Pinpoint the cell where the given text exists, returning its (x, y) midpoint coordinate. 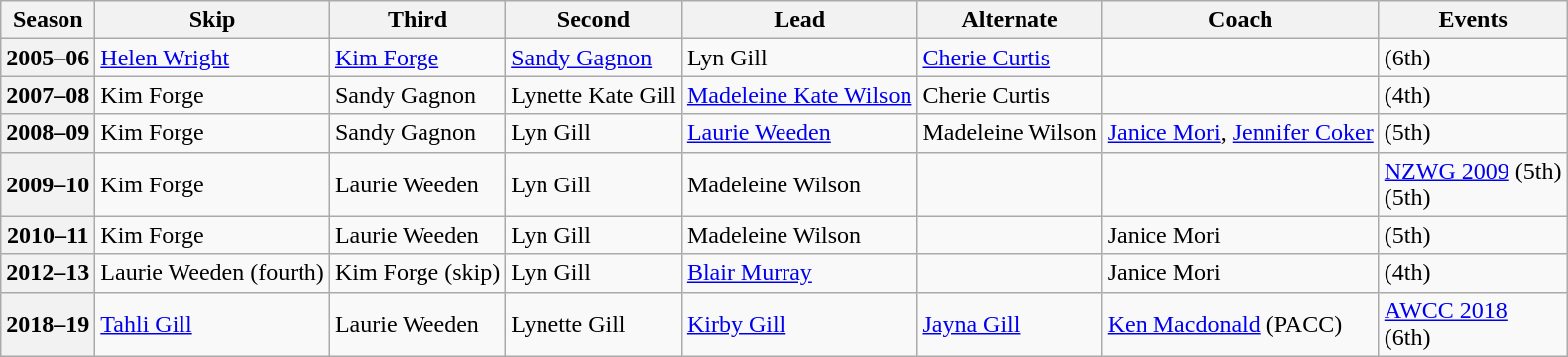
Second (594, 20)
Lead (799, 20)
2009–10 (48, 184)
Ken Macdonald (PACC) (1240, 323)
Season (48, 20)
Tahli Gill (212, 323)
Madeleine Kate Wilson (799, 95)
Events (1473, 20)
Third (417, 20)
Janice Mori, Jennifer Coker (1240, 133)
Helen Wright (212, 58)
Alternate (1010, 20)
Coach (1240, 20)
2010–11 (48, 235)
2012–13 (48, 273)
Laurie Weeden (fourth) (212, 273)
2018–19 (48, 323)
(6th) (1473, 58)
AWCC 2018 (6th) (1473, 323)
Jayna Gill (1010, 323)
Skip (212, 20)
2005–06 (48, 58)
2008–09 (48, 133)
NZWG 2009 (5th) (5th) (1473, 184)
Kirby Gill (799, 323)
2007–08 (48, 95)
Kim Forge (skip) (417, 273)
Lynette Kate Gill (594, 95)
Lynette Gill (594, 323)
Blair Murray (799, 273)
